Determine the [X, Y] coordinate at the center of the cell enclosing the given text.  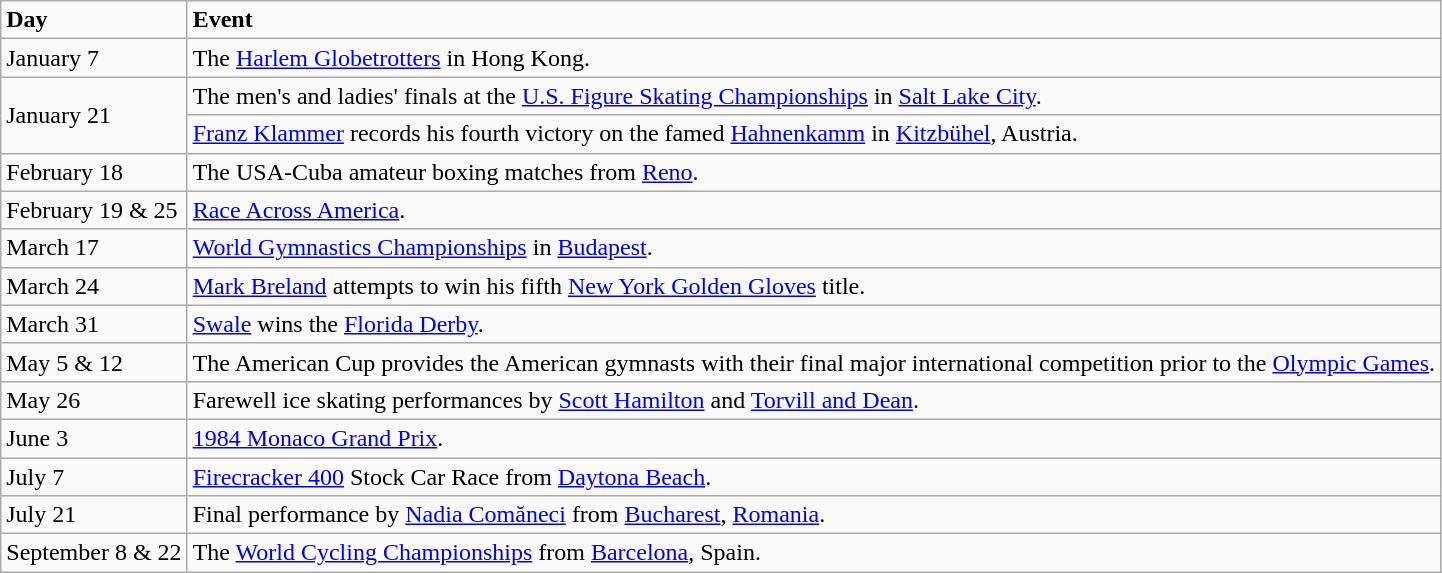
Firecracker 400 Stock Car Race from Daytona Beach. [814, 477]
February 18 [94, 172]
The Harlem Globetrotters in Hong Kong. [814, 58]
January 21 [94, 115]
Mark Breland attempts to win his fifth New York Golden Gloves title. [814, 286]
Day [94, 20]
May 5 & 12 [94, 362]
February 19 & 25 [94, 210]
The World Cycling Championships from Barcelona, Spain. [814, 553]
Swale wins the Florida Derby. [814, 324]
The men's and ladies' finals at the U.S. Figure Skating Championships in Salt Lake City. [814, 96]
The American Cup provides the American gymnasts with their final major international competition prior to the Olympic Games. [814, 362]
January 7 [94, 58]
September 8 & 22 [94, 553]
May 26 [94, 400]
June 3 [94, 438]
March 31 [94, 324]
World Gymnastics Championships in Budapest. [814, 248]
The USA-Cuba amateur boxing matches from Reno. [814, 172]
Event [814, 20]
Race Across America. [814, 210]
Final performance by Nadia Comăneci from Bucharest, Romania. [814, 515]
March 24 [94, 286]
March 17 [94, 248]
July 7 [94, 477]
July 21 [94, 515]
1984 Monaco Grand Prix. [814, 438]
Farewell ice skating performances by Scott Hamilton and Torvill and Dean. [814, 400]
Franz Klammer records his fourth victory on the famed Hahnenkamm in Kitzbühel, Austria. [814, 134]
